Detect which cell encompasses the target text, then output its [x, y] center coordinate. 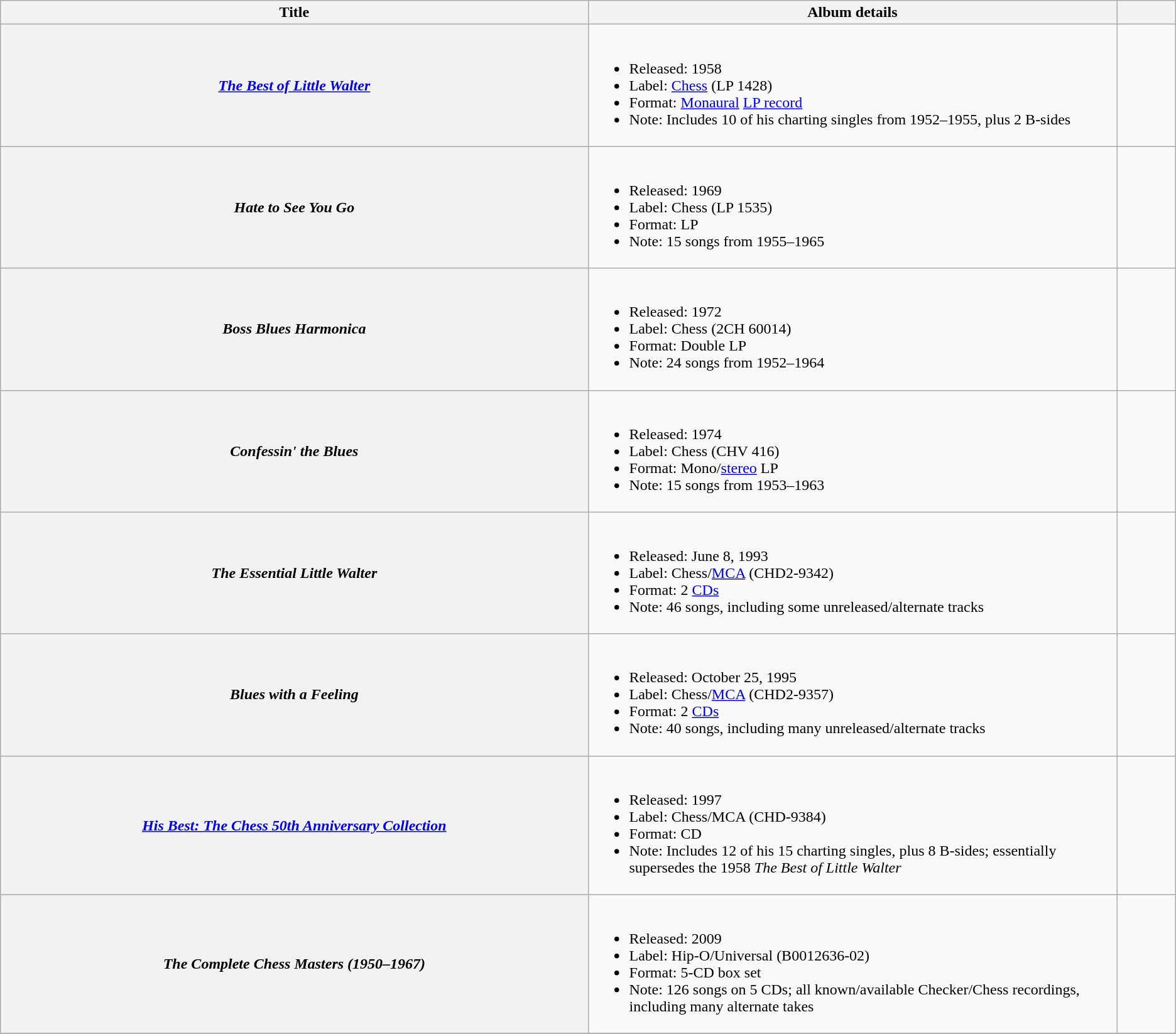
Released: 1974Label: Chess (CHV 416)Format: Mono/stereo LPNote: 15 songs from 1953–1963 [852, 451]
Released: 1958Label: Chess (LP 1428)Format: Monaural LP recordNote: Includes 10 of his charting singles from 1952–1955, plus 2 B-sides [852, 85]
Released: 1972Label: Chess (2CH 60014)Format: Double LPNote: 24 songs from 1952–1964 [852, 329]
Released: June 8, 1993Label: Chess/MCA (CHD2-9342)Format: 2 CDsNote: 46 songs, including some unreleased/alternate tracks [852, 573]
Released: October 25, 1995Label: Chess/MCA (CHD2-9357)Format: 2 CDsNote: 40 songs, including many unreleased/alternate tracks [852, 695]
Album details [852, 13]
Title [294, 13]
His Best: The Chess 50th Anniversary Collection [294, 825]
Released: 1969Label: Chess (LP 1535)Format: LPNote: 15 songs from 1955–1965 [852, 207]
Hate to See You Go [294, 207]
Blues with a Feeling [294, 695]
Confessin' the Blues [294, 451]
Boss Blues Harmonica [294, 329]
The Essential Little Walter [294, 573]
The Best of Little Walter [294, 85]
The Complete Chess Masters (1950–1967) [294, 964]
